Output the [X, Y] coordinate of the center of the cell containing the given text.  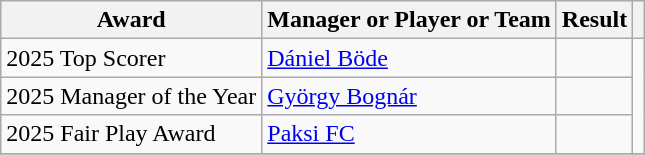
Award [132, 20]
2025 Top Scorer [132, 58]
Result [594, 20]
Dániel Böde [410, 58]
Manager or Player or Team [410, 20]
2025 Fair Play Award [132, 134]
2025 Manager of the Year [132, 96]
György Bognár [410, 96]
Paksi FC [410, 134]
